Scan for the cell matching the given text and deliver its (x, y) coordinate at center. 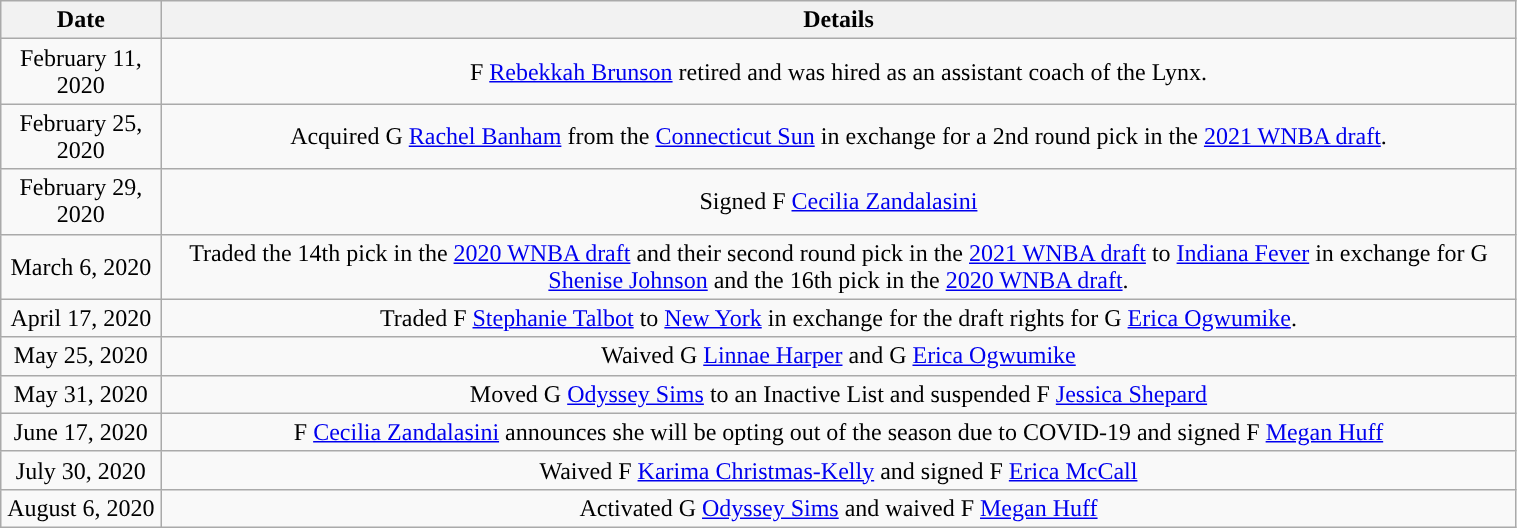
Traded F Stephanie Talbot to New York in exchange for the draft rights for G Erica Ogwumike. (838, 318)
February 25, 2020 (81, 136)
Moved G Odyssey Sims to an Inactive List and suspended F Jessica Shepard (838, 394)
Activated G Odyssey Sims and waived F Megan Huff (838, 508)
May 31, 2020 (81, 394)
Acquired G Rachel Banham from the Connecticut Sun in exchange for a 2nd round pick in the 2021 WNBA draft. (838, 136)
June 17, 2020 (81, 432)
Waived G Linnae Harper and G Erica Ogwumike (838, 356)
F Cecilia Zandalasini announces she will be opting out of the season due to COVID-19 and signed F Megan Huff (838, 432)
Date (81, 20)
March 6, 2020 (81, 266)
May 25, 2020 (81, 356)
Signed F Cecilia Zandalasini (838, 202)
Waived F Karima Christmas-Kelly and signed F Erica McCall (838, 470)
August 6, 2020 (81, 508)
February 11, 2020 (81, 72)
Details (838, 20)
February 29, 2020 (81, 202)
April 17, 2020 (81, 318)
July 30, 2020 (81, 470)
F Rebekkah Brunson retired and was hired as an assistant coach of the Lynx. (838, 72)
